Return the [X, Y] coordinate for the center point of the cell that contains the specified text.  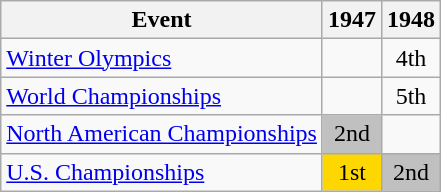
1948 [412, 20]
5th [412, 96]
1947 [352, 20]
Winter Olympics [162, 58]
U.S. Championships [162, 172]
Event [162, 20]
North American Championships [162, 134]
1st [352, 172]
World Championships [162, 96]
4th [412, 58]
